Capture the cell that displays the provided text and extract its (X, Y) central coordinate. 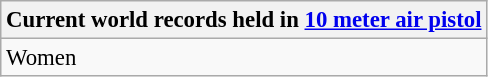
Women (244, 58)
Current world records held in 10 meter air pistol (244, 20)
